Provide the [x, y] coordinate of the cell's center where the given text is located.  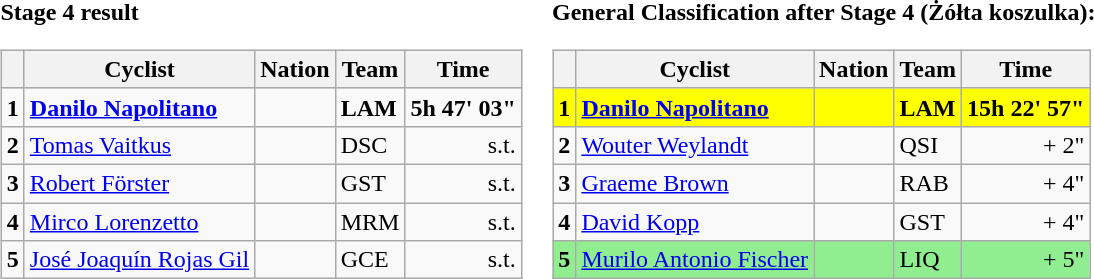
RAB [928, 183]
15h 22' 57" [1026, 107]
+ 5" [1026, 260]
Murilo Antonio Fischer [695, 260]
GCE [370, 260]
Wouter Weylandt [695, 145]
José Joaquín Rojas Gil [139, 260]
5h 47' 03" [463, 107]
MRM [370, 221]
Tomas Vaitkus [139, 145]
Mirco Lorenzetto [139, 221]
Robert Förster [139, 183]
DSC [370, 145]
David Kopp [695, 221]
Graeme Brown [695, 183]
+ 2" [1026, 145]
LIQ [928, 260]
QSI [928, 145]
